Find where the given text appears and provide that cell's center as [X, Y] coordinate. 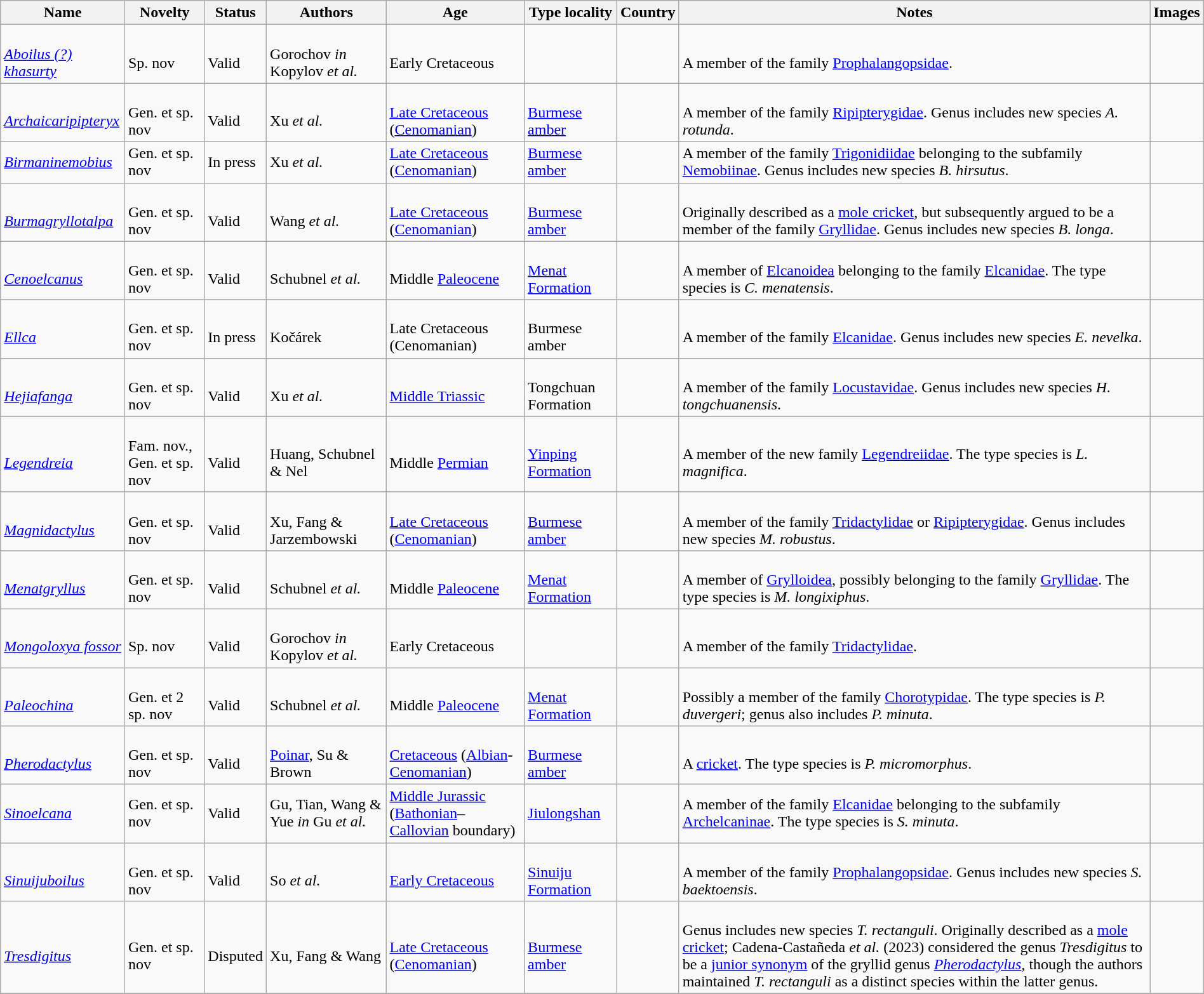
Age [455, 13]
Authors [326, 13]
A member of Grylloidea, possibly belonging to the family Gryllidae. The type species is M. longixiphus. [914, 580]
Burmagryllotalpa [63, 212]
Cenoelcanus [63, 270]
Country [648, 13]
Magnidactylus [63, 521]
Ellca [63, 329]
Yinping Formation [571, 454]
Notes [914, 13]
Poinar, Su & Brown [326, 755]
Tresdigitus [63, 948]
Menatgryllus [63, 580]
Huang, Schubnel & Nel [326, 454]
A member of the family Prophalangopsidae. Genus includes new species S. baektoensis. [914, 872]
A member of the family Tridactylidae. [914, 638]
Hejiafanga [63, 387]
Wang et al. [326, 212]
A member of the new family Legendreiidae. The type species is L. magnifica. [914, 454]
Kočárek [326, 329]
Sinuijuboilus [63, 872]
So et al. [326, 872]
Middle Triassic [455, 387]
Legendreia [63, 454]
Sinoelcana [63, 814]
Jiulongshan [571, 814]
A member of the family Tridactylidae or Ripipterygidae. Genus includes new species M. robustus. [914, 521]
Middle Jurassic (Bathonian–Callovian boundary) [455, 814]
A member of the family Trigonidiidae belonging to the subfamily Nemobiinae. Genus includes new species B. hirsutus. [914, 162]
A member of Elcanoidea belonging to the family Elcanidae. The type species is C. menatensis. [914, 270]
Aboilus (?) khasurty [63, 54]
Sinuiju Formation [571, 872]
Paleochina [63, 697]
Xu, Fang & Wang [326, 948]
Novelty [164, 13]
A member of the family Locustavidae. Genus includes new species H. tongchuanensis. [914, 387]
Middle Permian [455, 454]
Name [63, 13]
Images [1177, 13]
Archaicaripipteryx [63, 112]
Status [236, 13]
Fam. nov., Gen. et sp. nov [164, 454]
Xu, Fang & Jarzembowski [326, 521]
A member of the family Elcanidae belonging to the subfamily Archelcaninae. The type species is S. minuta. [914, 814]
Pherodactylus [63, 755]
Originally described as a mole cricket, but subsequently argued to be a member of the family Gryllidae. Genus includes new species B. longa. [914, 212]
Tongchuan Formation [571, 387]
Gen. et 2 sp. nov [164, 697]
A cricket. The type species is P. micromorphus. [914, 755]
A member of the family Prophalangopsidae. [914, 54]
Cretaceous (Albian-Cenomanian) [455, 755]
Disputed [236, 948]
Birmaninemobius [63, 162]
A member of the family Elcanidae. Genus includes new species E. nevelka. [914, 329]
Mongoloxya fossor [63, 638]
A member of the family Ripipterygidae. Genus includes new species A. rotunda. [914, 112]
Possibly a member of the family Chorotypidae. The type species is P. duvergeri; genus also includes P. minuta. [914, 697]
Gu, Tian, Wang & Yue in Gu et al. [326, 814]
Type locality [571, 13]
